Locate the cell with the specified text and output its (x, y) center coordinate. 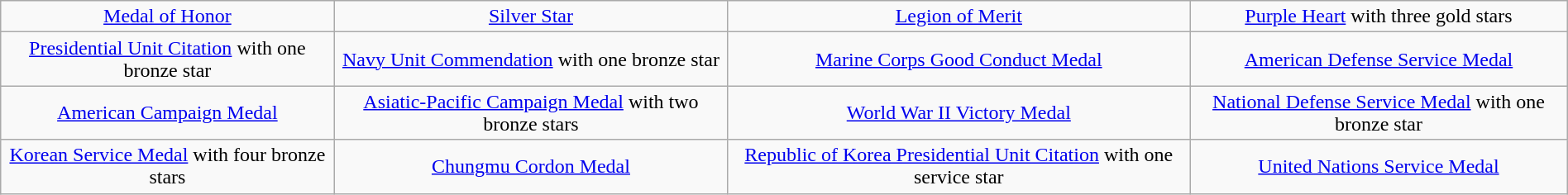
American Defense Service Medal (1379, 59)
United Nations Service Medal (1379, 167)
Purple Heart with three gold stars (1379, 17)
National Defense Service Medal with one bronze star (1379, 112)
Legion of Merit (959, 17)
Republic of Korea Presidential Unit Citation with one service star (959, 167)
Medal of Honor (167, 17)
Silver Star (531, 17)
Chungmu Cordon Medal (531, 167)
World War II Victory Medal (959, 112)
Navy Unit Commendation with one bronze star (531, 59)
Korean Service Medal with four bronze stars (167, 167)
Presidential Unit Citation with one bronze star (167, 59)
Marine Corps Good Conduct Medal (959, 59)
American Campaign Medal (167, 112)
Asiatic-Pacific Campaign Medal with two bronze stars (531, 112)
